Extract the (x, y) coordinate from the center of the cell holding the provided text.  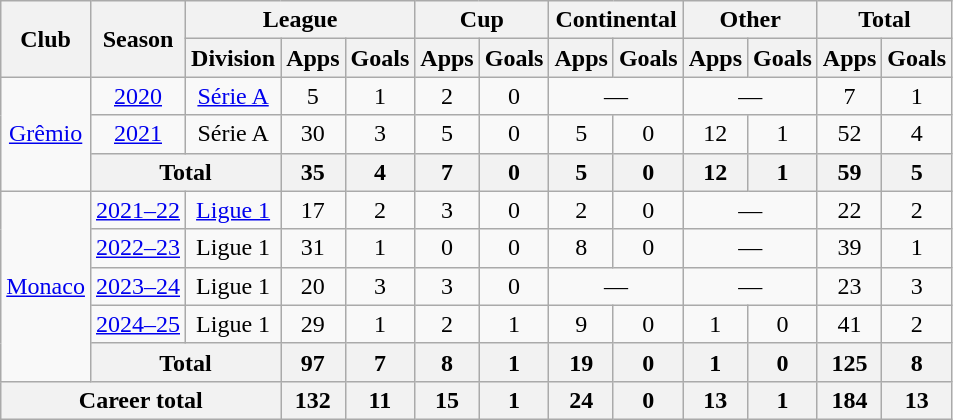
30 (313, 134)
League (300, 20)
59 (849, 172)
97 (313, 362)
15 (447, 400)
Season (138, 39)
2021–22 (138, 210)
2020 (138, 96)
184 (849, 400)
31 (313, 248)
2022–23 (138, 248)
2023–24 (138, 286)
Club (46, 39)
9 (581, 324)
125 (849, 362)
39 (849, 248)
20 (313, 286)
Grêmio (46, 134)
2024–25 (138, 324)
Cup (482, 20)
Other (750, 20)
22 (849, 210)
Monaco (46, 286)
35 (313, 172)
23 (849, 286)
11 (380, 400)
17 (313, 210)
52 (849, 134)
29 (313, 324)
24 (581, 400)
41 (849, 324)
Continental (616, 20)
Career total (141, 400)
19 (581, 362)
Division (234, 58)
132 (313, 400)
2021 (138, 134)
